Identify which cell holds the provided text, then report its (X, Y) central coordinate. 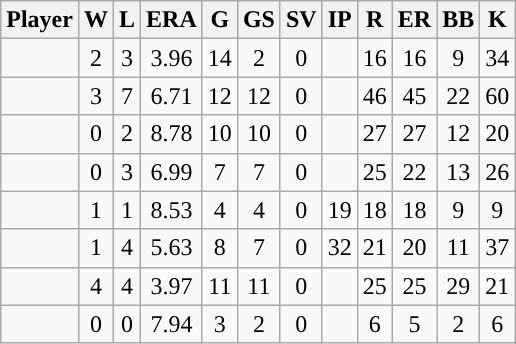
K (498, 20)
19 (340, 210)
60 (498, 96)
14 (220, 58)
37 (498, 248)
3.96 (172, 58)
IP (340, 20)
3.97 (172, 286)
26 (498, 172)
6.71 (172, 96)
13 (458, 172)
Player (40, 20)
W (96, 20)
8.78 (172, 134)
32 (340, 248)
8.53 (172, 210)
BB (458, 20)
46 (374, 96)
29 (458, 286)
G (220, 20)
45 (414, 96)
5 (414, 324)
R (374, 20)
GS (258, 20)
SV (301, 20)
7.94 (172, 324)
8 (220, 248)
34 (498, 58)
L (128, 20)
6.99 (172, 172)
ER (414, 20)
ERA (172, 20)
5.63 (172, 248)
